Locate the cell with the specified text and output its (X, Y) center coordinate. 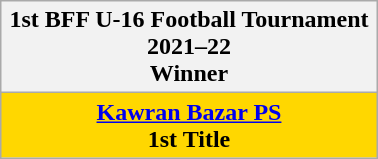
1st BFF U-16 Football Tournament 2021–22 Winner (189, 47)
Kawran Bazar PS 1st Title (189, 126)
